Provide the [x, y] coordinate of the cell's center where the given text is located.  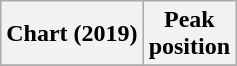
Peakposition [189, 34]
Chart (2019) [72, 34]
